Return the (X, Y) coordinate for the center point of the cell that contains the specified text.  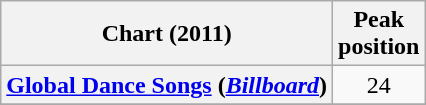
24 (379, 85)
Peakposition (379, 34)
Global Dance Songs (Billboard) (167, 85)
Chart (2011) (167, 34)
